Determine the (x, y) coordinate at the center of the cell enclosing the given text.  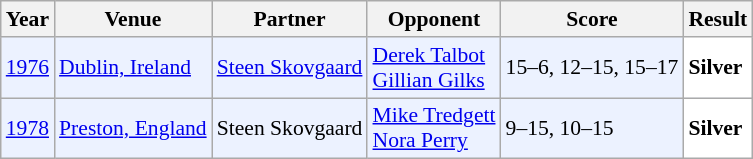
Year (28, 19)
Score (592, 19)
Mike Tredgett Nora Perry (434, 128)
9–15, 10–15 (592, 128)
Partner (290, 19)
15–6, 12–15, 15–17 (592, 68)
1976 (28, 68)
Result (718, 19)
Venue (133, 19)
1978 (28, 128)
Derek Talbot Gillian Gilks (434, 68)
Opponent (434, 19)
Dublin, Ireland (133, 68)
Preston, England (133, 128)
